For the text-containing cell, return its midpoint in (x, y) coordinate format. 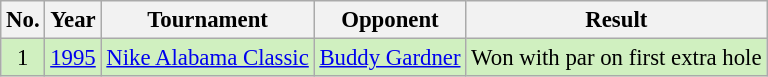
Nike Alabama Classic (208, 58)
Opponent (390, 20)
Won with par on first extra hole (616, 58)
Result (616, 20)
Tournament (208, 20)
1 (23, 58)
Year (73, 20)
No. (23, 20)
Buddy Gardner (390, 58)
1995 (73, 58)
